From the cell containing the given text, extract its center point as (X, Y) coordinate. 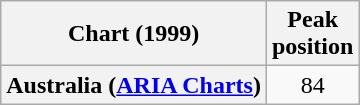
84 (312, 85)
Australia (ARIA Charts) (134, 85)
Chart (1999) (134, 34)
Peakposition (312, 34)
